Return the [x, y] coordinate for the center point of the cell that contains the specified text.  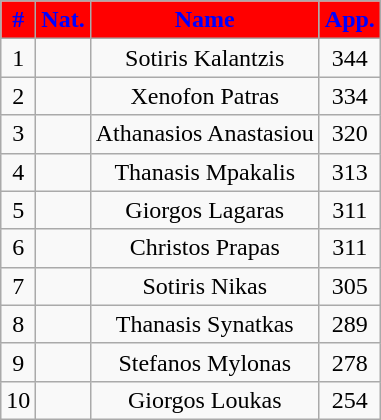
Xenofon Patras [204, 96]
Athanasios Anastasiou [204, 134]
4 [18, 172]
Name [204, 20]
Thanasis Mpakalis [204, 172]
# [18, 20]
Sotiris Kalantzis [204, 58]
3 [18, 134]
320 [350, 134]
289 [350, 324]
9 [18, 362]
App. [350, 20]
Giorgos Lagaras [204, 210]
8 [18, 324]
Christos Prapas [204, 248]
7 [18, 286]
313 [350, 172]
10 [18, 400]
6 [18, 248]
334 [350, 96]
5 [18, 210]
2 [18, 96]
Sotiris Nikas [204, 286]
Stefanos Mylonas [204, 362]
278 [350, 362]
1 [18, 58]
305 [350, 286]
Nat. [63, 20]
Giorgos Loukas [204, 400]
254 [350, 400]
Thanasis Synatkas [204, 324]
344 [350, 58]
